Capture the cell that displays the provided text and extract its (x, y) central coordinate. 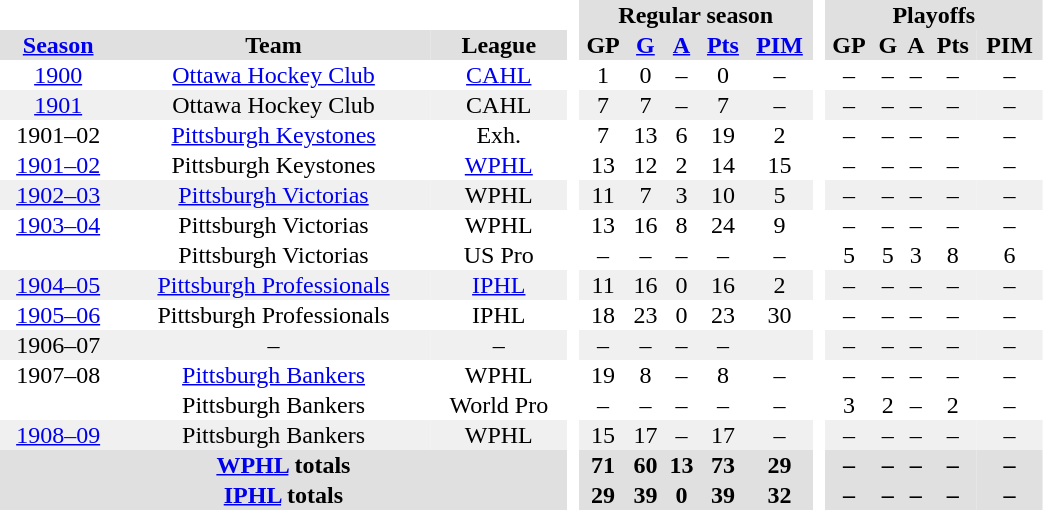
32 (779, 495)
1907–08 (58, 375)
League (499, 45)
World Pro (499, 405)
Playoffs (934, 15)
1 (604, 75)
1904–05 (58, 285)
1906–07 (58, 345)
Regular season (696, 15)
30 (779, 315)
12 (645, 165)
Season (58, 45)
1905–06 (58, 315)
18 (604, 315)
60 (645, 465)
US Pro (499, 255)
24 (724, 225)
1908–09 (58, 435)
WPHL totals (284, 465)
10 (724, 195)
1903–04 (58, 225)
9 (779, 225)
1900 (58, 75)
Team (273, 45)
1902–03 (58, 195)
1901 (58, 105)
Exh. (499, 135)
14 (724, 165)
73 (724, 465)
IPHL totals (284, 495)
71 (604, 465)
